Search for the cell housing the specified text and yield its (x, y) center coordinate. 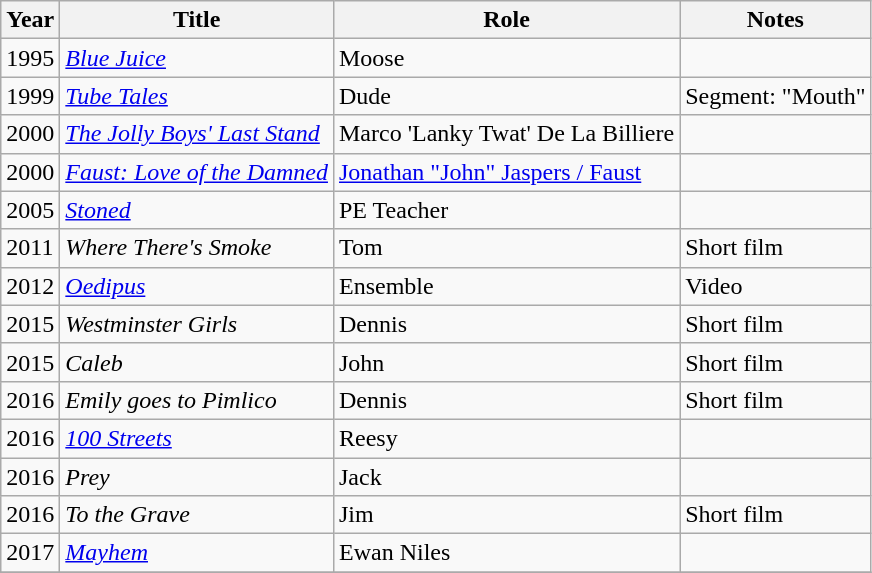
Ewan Niles (506, 553)
Mayhem (197, 553)
Westminster Girls (197, 324)
2012 (30, 286)
Caleb (197, 362)
The Jolly Boys' Last Stand (197, 134)
Tom (506, 248)
1999 (30, 96)
2005 (30, 210)
Emily goes to Pimlico (197, 400)
Reesy (506, 438)
John (506, 362)
Segment: "Mouth" (776, 96)
1995 (30, 58)
Dude (506, 96)
Moose (506, 58)
Jonathan "John" Jaspers / Faust (506, 172)
PE Teacher (506, 210)
Notes (776, 20)
Video (776, 286)
Year (30, 20)
To the Grave (197, 515)
Ensemble (506, 286)
Role (506, 20)
Faust: Love of the Damned (197, 172)
100 Streets (197, 438)
Prey (197, 477)
Jack (506, 477)
2017 (30, 553)
Jim (506, 515)
Oedipus (197, 286)
Title (197, 20)
Blue Juice (197, 58)
2011 (30, 248)
Marco 'Lanky Twat' De La Billiere (506, 134)
Where There's Smoke (197, 248)
Tube Tales (197, 96)
Stoned (197, 210)
